Output the (X, Y) coordinate of the center of the cell containing the given text.  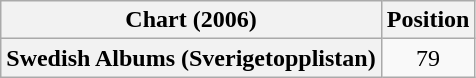
Chart (2006) (191, 20)
Swedish Albums (Sverigetopplistan) (191, 58)
Position (428, 20)
79 (428, 58)
